Provide the [X, Y] coordinate of the cell's center where the given text is located.  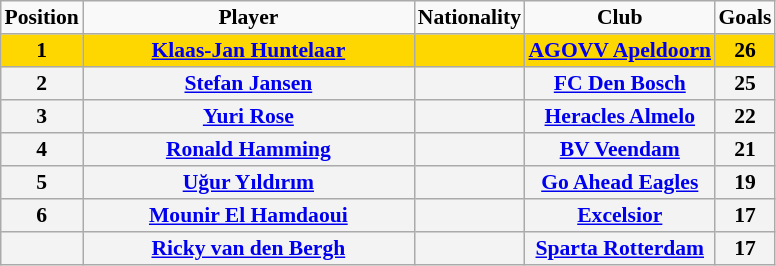
26 [745, 50]
AGOVV Apeldoorn [620, 50]
Position [42, 18]
BV Veendam [620, 150]
Uğur Yıldırım [249, 182]
FC Den Bosch [620, 84]
2 [42, 84]
Go Ahead Eagles [620, 182]
Ricky van den Bergh [249, 248]
Excelsior [620, 216]
Sparta Rotterdam [620, 248]
Player [249, 18]
Klaas-Jan Huntelaar [249, 50]
Nationality [470, 18]
19 [745, 182]
Stefan Jansen [249, 84]
Goals [745, 18]
21 [745, 150]
25 [745, 84]
4 [42, 150]
Yuri Rose [249, 116]
6 [42, 216]
Heracles Almelo [620, 116]
5 [42, 182]
Mounir El Hamdaoui [249, 216]
3 [42, 116]
Ronald Hamming [249, 150]
Club [620, 18]
22 [745, 116]
1 [42, 50]
